Scan for the cell matching the given text and deliver its (x, y) coordinate at center. 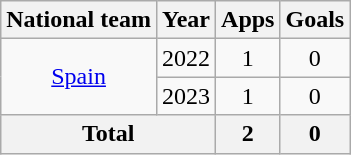
National team (79, 20)
Total (108, 134)
Spain (79, 77)
2 (248, 134)
Goals (315, 20)
2023 (186, 96)
2022 (186, 58)
Year (186, 20)
Apps (248, 20)
